Find where the given text appears and provide that cell's center as (X, Y) coordinate. 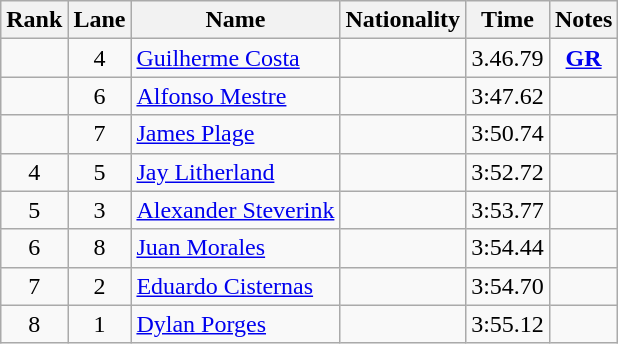
3:54.70 (508, 286)
3:54.44 (508, 248)
Lane (100, 20)
3:53.77 (508, 210)
3:47.62 (508, 96)
Eduardo Cisternas (236, 286)
1 (100, 324)
Nationality (403, 20)
Alfonso Mestre (236, 96)
Guilherme Costa (236, 58)
2 (100, 286)
3:52.72 (508, 172)
Notes (583, 20)
3 (100, 210)
Dylan Porges (236, 324)
Name (236, 20)
James Plage (236, 134)
3:55.12 (508, 324)
Alexander Steverink (236, 210)
GR (583, 58)
Juan Morales (236, 248)
3:50.74 (508, 134)
Jay Litherland (236, 172)
Rank (34, 20)
Time (508, 20)
3.46.79 (508, 58)
